Extract the [X, Y] coordinate from the center of the cell holding the provided text.  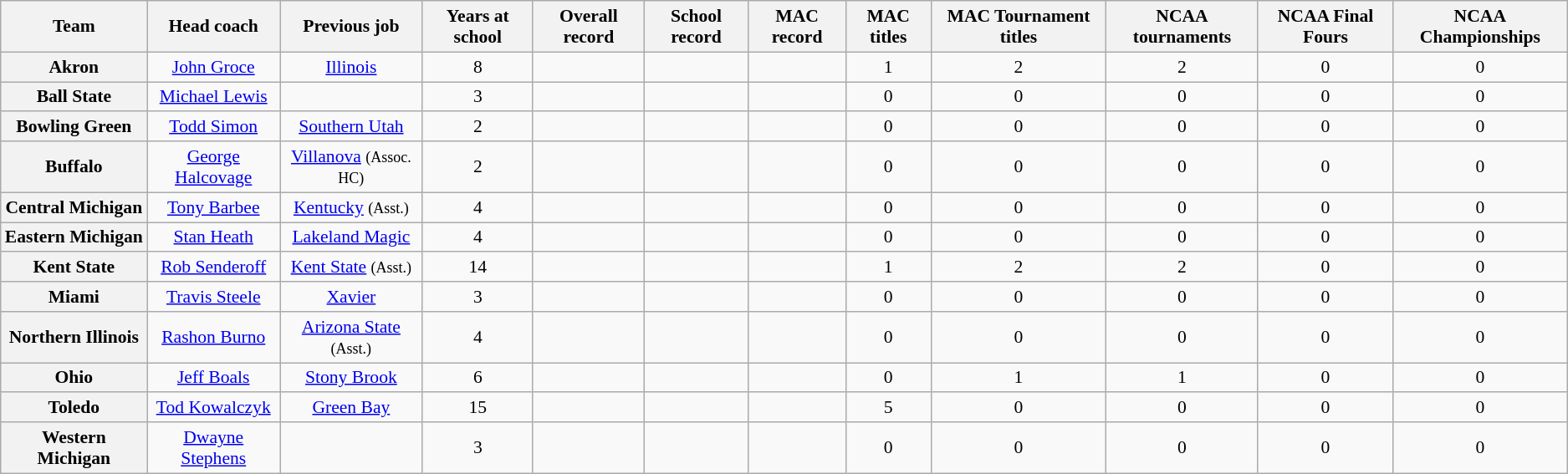
Todd Simon [214, 127]
Arizona State (Asst.) [351, 338]
Southern Utah [351, 127]
Tony Barbee [214, 207]
Kent State (Asst.) [351, 268]
Overall record [589, 27]
Villanova (Assoc. HC) [351, 167]
Buffalo [74, 167]
Eastern Michigan [74, 237]
Stony Brook [351, 378]
Ball State [74, 97]
NCAA Final Fours [1325, 27]
Miami [74, 297]
Stan Heath [214, 237]
NCAA tournaments [1182, 27]
8 [478, 67]
NCAA Championships [1480, 27]
6 [478, 378]
Rashon Burno [214, 338]
Kent State [74, 268]
Xavier [351, 297]
Western Michigan [74, 448]
School record [696, 27]
Illinois [351, 67]
Kentucky (Asst.) [351, 207]
MAC titles [888, 27]
Akron [74, 67]
Travis Steele [214, 297]
Northern Illinois [74, 338]
Jeff Boals [214, 378]
Lakeland Magic [351, 237]
Michael Lewis [214, 97]
George Halcovage [214, 167]
Rob Senderoff [214, 268]
Dwayne Stephens [214, 448]
Central Michigan [74, 207]
Tod Kowalczyk [214, 408]
Toledo [74, 408]
Head coach [214, 27]
Years at school [478, 27]
5 [888, 408]
14 [478, 268]
John Groce [214, 67]
Team [74, 27]
Previous job [351, 27]
MAC Tournament titles [1019, 27]
MAC record [798, 27]
Ohio [74, 378]
Green Bay [351, 408]
Bowling Green [74, 127]
15 [478, 408]
